From the cell containing the given text, extract its center point as [X, Y] coordinate. 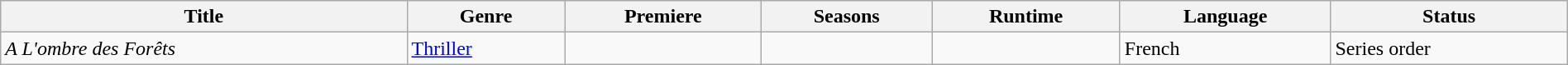
Seasons [847, 17]
Premiere [663, 17]
Thriller [486, 48]
Runtime [1025, 17]
French [1226, 48]
Language [1226, 17]
Title [203, 17]
Genre [486, 17]
Status [1449, 17]
Series order [1449, 48]
A L'ombre des Forêts [203, 48]
